Output the (X, Y) coordinate of the center of the cell containing the given text.  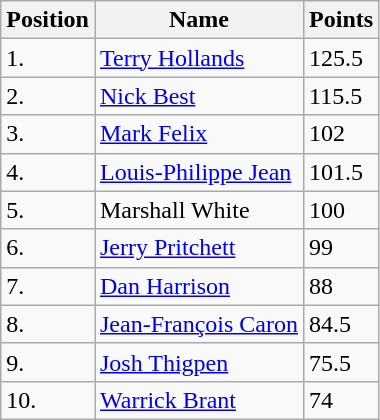
Dan Harrison (198, 286)
9. (48, 362)
Nick Best (198, 96)
10. (48, 400)
100 (342, 210)
74 (342, 400)
8. (48, 324)
Jean-François Caron (198, 324)
7. (48, 286)
102 (342, 134)
Jerry Pritchett (198, 248)
84.5 (342, 324)
Marshall White (198, 210)
Louis-Philippe Jean (198, 172)
4. (48, 172)
6. (48, 248)
Name (198, 20)
101.5 (342, 172)
115.5 (342, 96)
3. (48, 134)
88 (342, 286)
Mark Felix (198, 134)
Points (342, 20)
Terry Hollands (198, 58)
5. (48, 210)
99 (342, 248)
75.5 (342, 362)
125.5 (342, 58)
1. (48, 58)
Warrick Brant (198, 400)
2. (48, 96)
Position (48, 20)
Josh Thigpen (198, 362)
